Extract the [X, Y] coordinate from the center of the cell holding the provided text.  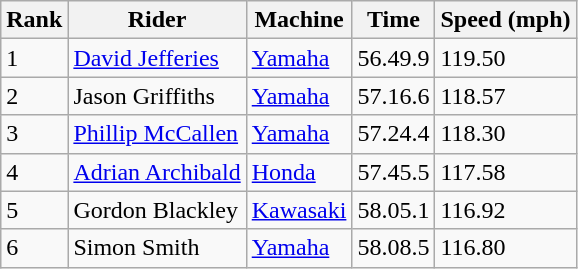
Rider [157, 20]
Machine [299, 20]
Adrian Archibald [157, 172]
57.45.5 [394, 172]
Speed (mph) [506, 20]
57.24.4 [394, 134]
117.58 [506, 172]
58.08.5 [394, 248]
4 [34, 172]
Honda [299, 172]
Time [394, 20]
57.16.6 [394, 96]
Gordon Blackley [157, 210]
David Jefferies [157, 58]
2 [34, 96]
Jason Griffiths [157, 96]
3 [34, 134]
118.30 [506, 134]
118.57 [506, 96]
Rank [34, 20]
Simon Smith [157, 248]
5 [34, 210]
116.92 [506, 210]
58.05.1 [394, 210]
Kawasaki [299, 210]
119.50 [506, 58]
Phillip McCallen [157, 134]
56.49.9 [394, 58]
6 [34, 248]
1 [34, 58]
116.80 [506, 248]
